Output the (X, Y) coordinate of the center of the cell containing the given text.  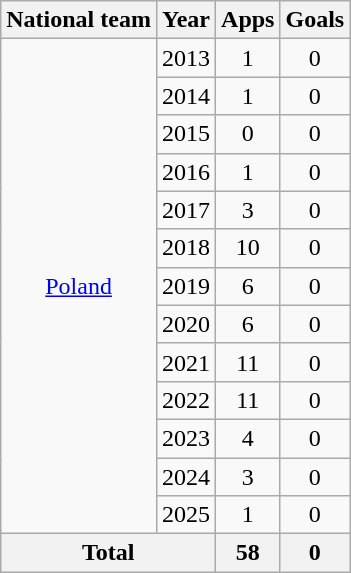
2025 (186, 515)
Poland (79, 286)
2018 (186, 248)
Goals (315, 20)
58 (248, 553)
Year (186, 20)
2013 (186, 58)
2020 (186, 324)
10 (248, 248)
2017 (186, 210)
Apps (248, 20)
2016 (186, 172)
2022 (186, 400)
2014 (186, 96)
National team (79, 20)
Total (108, 553)
2019 (186, 286)
2023 (186, 438)
2021 (186, 362)
2024 (186, 477)
4 (248, 438)
2015 (186, 134)
